From the cell containing the given text, extract its center point as [X, Y] coordinate. 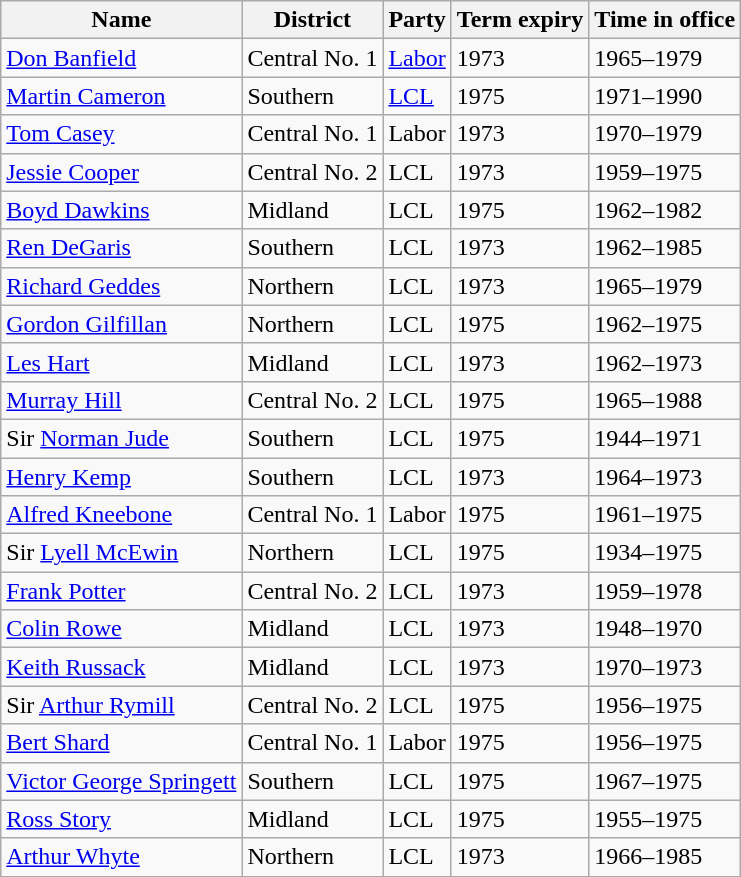
1971–1990 [665, 96]
Sir Arthur Rymill [122, 705]
Arthur Whyte [122, 857]
Murray Hill [122, 400]
1948–1970 [665, 629]
1970–1973 [665, 667]
1970–1979 [665, 134]
Henry Kemp [122, 477]
1964–1973 [665, 477]
1959–1975 [665, 172]
Name [122, 20]
Victor George Springett [122, 781]
District [312, 20]
Jessie Cooper [122, 172]
Time in office [665, 20]
1965–1988 [665, 400]
Bert Shard [122, 743]
Term expiry [520, 20]
Ren DeGaris [122, 248]
1959–1978 [665, 591]
Sir Lyell McEwin [122, 553]
1962–1982 [665, 210]
Colin Rowe [122, 629]
1934–1975 [665, 553]
1961–1975 [665, 515]
Keith Russack [122, 667]
Tom Casey [122, 134]
Don Banfield [122, 58]
Richard Geddes [122, 286]
Gordon Gilfillan [122, 324]
Party [417, 20]
Alfred Kneebone [122, 515]
Ross Story [122, 819]
1962–1985 [665, 248]
Les Hart [122, 362]
Martin Cameron [122, 96]
1967–1975 [665, 781]
1966–1985 [665, 857]
Boyd Dawkins [122, 210]
Frank Potter [122, 591]
1955–1975 [665, 819]
1944–1971 [665, 438]
Sir Norman Jude [122, 438]
1962–1973 [665, 362]
1962–1975 [665, 324]
